For the text-containing cell, return its midpoint in (X, Y) coordinate format. 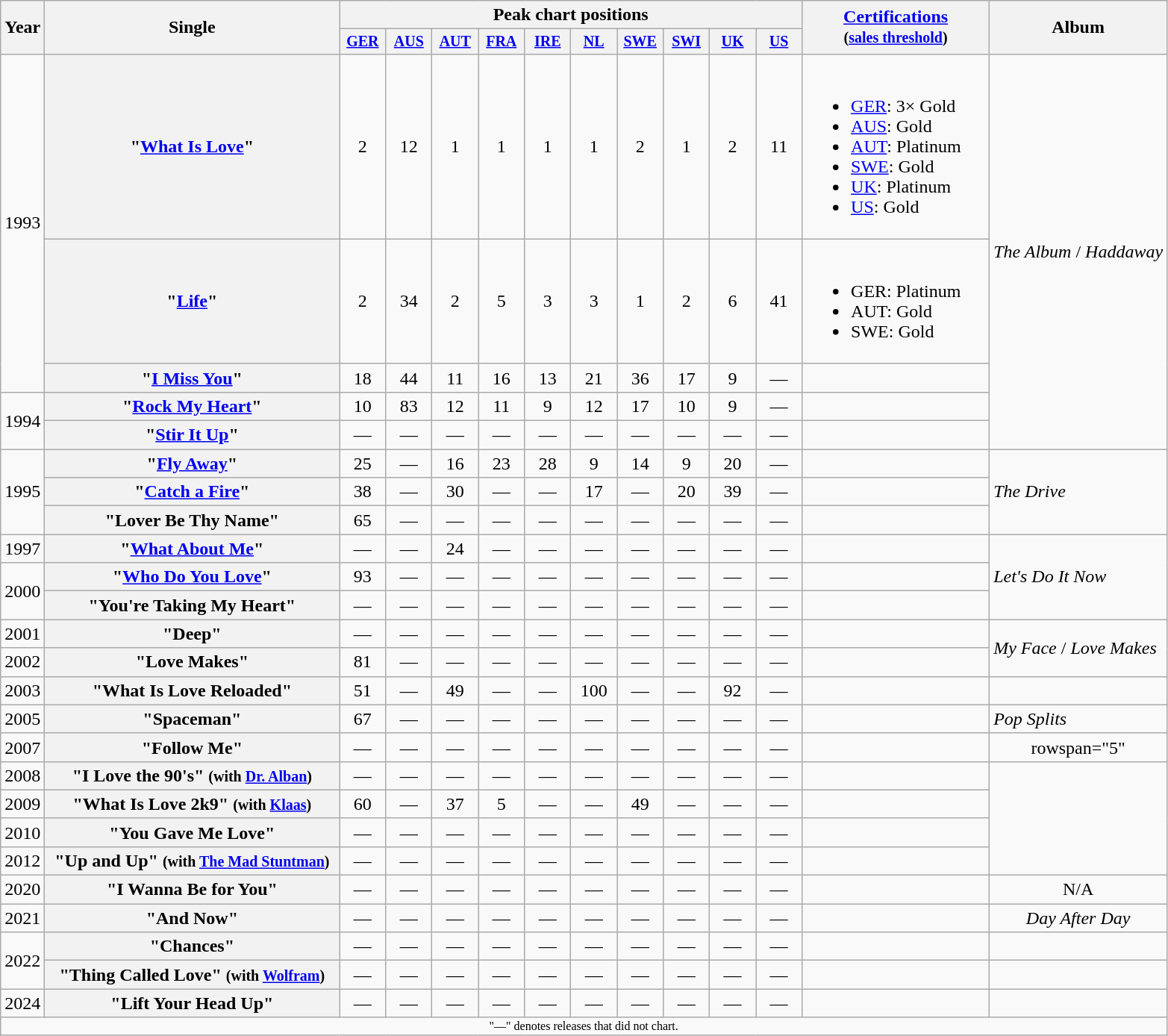
Single (193, 28)
"Stir It Up" (193, 435)
28 (548, 464)
37 (455, 804)
65 (363, 520)
The Drive (1078, 492)
2020 (22, 890)
N/A (1078, 890)
51 (363, 690)
2001 (22, 634)
rowspan="5" (1078, 747)
Certifications(sales threshold) (896, 28)
"And Now" (193, 918)
34 (409, 302)
AUT (455, 42)
GER: 3× GoldAUS: GoldAUT: PlatinumSWE: GoldUK: PlatinumUS: Gold (896, 146)
13 (548, 378)
81 (363, 662)
"Deep" (193, 634)
38 (363, 492)
"—" denotes releases that did not chart. (584, 1026)
"Spaceman" (193, 719)
"Who Do You Love" (193, 577)
"Fly Away" (193, 464)
18 (363, 378)
"Life" (193, 302)
"I Miss You" (193, 378)
36 (640, 378)
"You're Taking My Heart" (193, 605)
93 (363, 577)
60 (363, 804)
Year (22, 28)
67 (363, 719)
14 (640, 464)
Day After Day (1078, 918)
IRE (548, 42)
2021 (22, 918)
Album (1078, 28)
92 (733, 690)
Let's Do It Now (1078, 577)
My Face / Love Makes (1078, 648)
2008 (22, 776)
2005 (22, 719)
24 (455, 549)
"Lift Your Head Up" (193, 1003)
"Love Makes" (193, 662)
1997 (22, 549)
"Lover Be Thy Name" (193, 520)
"Thing Called Love" (with Wolfram) (193, 975)
"What Is Love" (193, 146)
44 (409, 378)
"I Love the 90's" (with Dr. Alban) (193, 776)
FRA (502, 42)
US (779, 42)
"You Gave Me Love" (193, 832)
"Rock My Heart" (193, 406)
2009 (22, 804)
Pop Splits (1078, 719)
30 (455, 492)
SWE (640, 42)
2010 (22, 832)
83 (409, 406)
SWI (687, 42)
"Up and Up" (with The Mad Stuntman) (193, 861)
100 (594, 690)
6 (733, 302)
21 (594, 378)
23 (502, 464)
The Album / Haddaway (1078, 251)
2003 (22, 690)
1993 (22, 222)
39 (733, 492)
25 (363, 464)
2022 (22, 961)
GER: PlatinumAUT: GoldSWE: Gold (896, 302)
"What About Me" (193, 549)
"Catch a Fire" (193, 492)
"I Wanna Be for You" (193, 890)
2007 (22, 747)
41 (779, 302)
"Follow Me" (193, 747)
2002 (22, 662)
2024 (22, 1003)
"Chances" (193, 946)
"What Is Love Reloaded" (193, 690)
"What Is Love 2k9" (with Klaas) (193, 804)
2012 (22, 861)
NL (594, 42)
1995 (22, 492)
1994 (22, 420)
Peak chart positions (571, 15)
GER (363, 42)
2000 (22, 591)
AUS (409, 42)
UK (733, 42)
